For the text-containing cell, return its midpoint in (x, y) coordinate format. 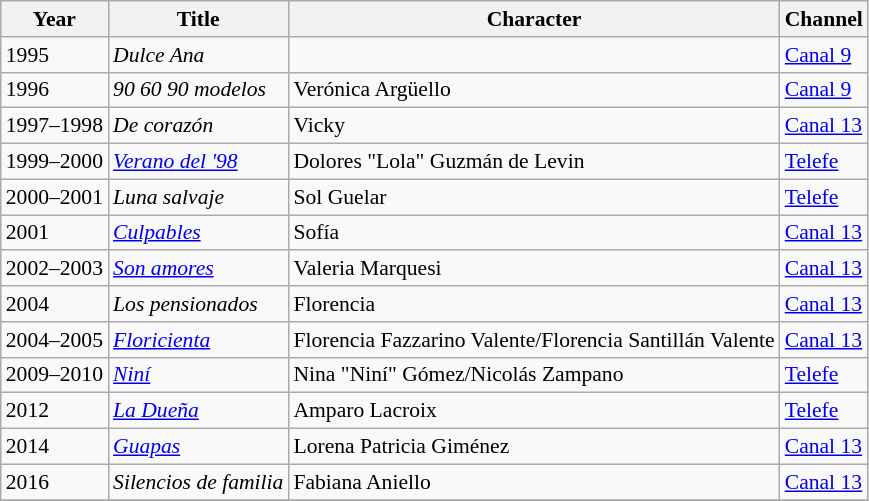
Verano del '98 (198, 162)
1999–2000 (54, 162)
1997–1998 (54, 126)
Lorena Patricia Giménez (534, 447)
Sol Guelar (534, 197)
Dolores "Lola" Guzmán de Levin (534, 162)
Son amores (198, 269)
Florencia (534, 304)
2016 (54, 482)
Channel (824, 19)
Luna salvaje (198, 197)
2001 (54, 233)
Year (54, 19)
Valeria Marquesi (534, 269)
Floricienta (198, 340)
Sofía (534, 233)
Amparo Lacroix (534, 411)
La Dueña (198, 411)
Dulce Ana (198, 55)
2012 (54, 411)
2004 (54, 304)
Los pensionados (198, 304)
2000–2001 (54, 197)
Fabiana Aniello (534, 482)
Verónica Argüello (534, 90)
Title (198, 19)
Vicky (534, 126)
Guapas (198, 447)
1996 (54, 90)
Character (534, 19)
Nina "Niní" Gómez/Nicolás Zampano (534, 375)
2009–2010 (54, 375)
Silencios de familia (198, 482)
1995 (54, 55)
Culpables (198, 233)
De corazón (198, 126)
Niní (198, 375)
Florencia Fazzarino Valente/Florencia Santillán Valente (534, 340)
2002–2003 (54, 269)
90 60 90 modelos (198, 90)
2014 (54, 447)
2004–2005 (54, 340)
